Return (x, y) of the center of cell containing provided text 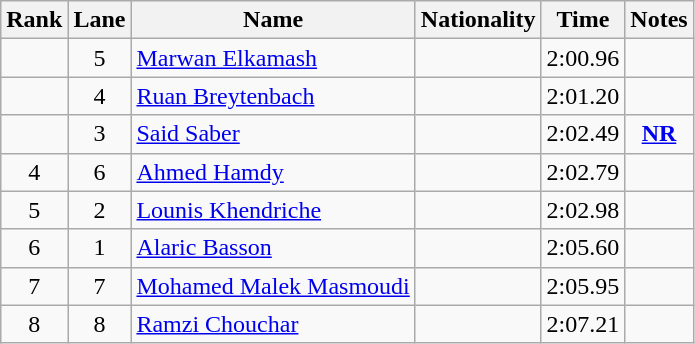
1 (100, 248)
2:01.20 (583, 96)
2:02.49 (583, 134)
Name (273, 20)
Nationality (478, 20)
2:07.21 (583, 324)
Lounis Khendriche (273, 210)
2:05.95 (583, 286)
2:00.96 (583, 58)
2:02.79 (583, 172)
Time (583, 20)
Notes (659, 20)
Ruan Breytenbach (273, 96)
Ahmed Hamdy (273, 172)
Ramzi Chouchar (273, 324)
3 (100, 134)
2:02.98 (583, 210)
Marwan Elkamash (273, 58)
2 (100, 210)
2:05.60 (583, 248)
NR (659, 134)
Lane (100, 20)
Said Saber (273, 134)
Alaric Basson (273, 248)
Rank (34, 20)
Mohamed Malek Masmoudi (273, 286)
